Determine the (X, Y) coordinate at the center of the cell enclosing the given text.  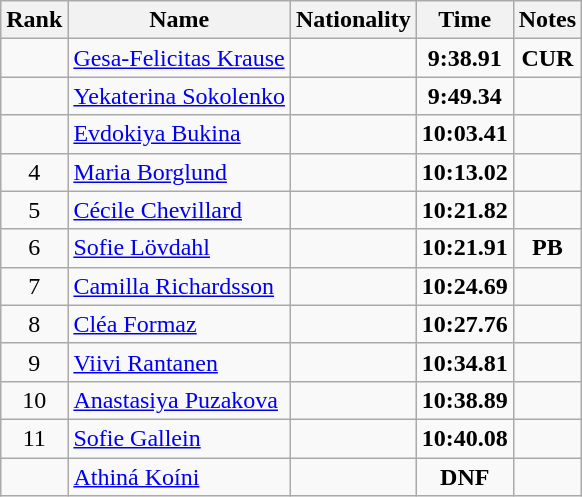
DNF (464, 477)
10:21.91 (464, 248)
Yekaterina Sokolenko (180, 96)
9:49.34 (464, 96)
Viivi Rantanen (180, 362)
PB (547, 248)
10:13.02 (464, 172)
11 (34, 438)
Cléa Formaz (180, 324)
9:38.91 (464, 58)
10:27.76 (464, 324)
Athiná Koíni (180, 477)
Maria Borglund (180, 172)
CUR (547, 58)
10:38.89 (464, 400)
9 (34, 362)
Rank (34, 20)
Gesa-Felicitas Krause (180, 58)
8 (34, 324)
10:24.69 (464, 286)
10:34.81 (464, 362)
5 (34, 210)
Nationality (353, 20)
Camilla Richardsson (180, 286)
Sofie Gallein (180, 438)
10:40.08 (464, 438)
Anastasiya Puzakova (180, 400)
Sofie Lövdahl (180, 248)
4 (34, 172)
Notes (547, 20)
10 (34, 400)
10:03.41 (464, 134)
6 (34, 248)
7 (34, 286)
Cécile Chevillard (180, 210)
Time (464, 20)
Name (180, 20)
Evdokiya Bukina (180, 134)
10:21.82 (464, 210)
